Output the [X, Y] coordinate of the center of the cell containing the given text.  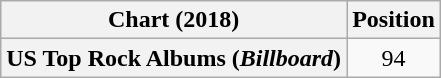
Chart (2018) [174, 20]
US Top Rock Albums (Billboard) [174, 58]
94 [394, 58]
Position [394, 20]
